From the cell containing the given text, extract its center point as [x, y] coordinate. 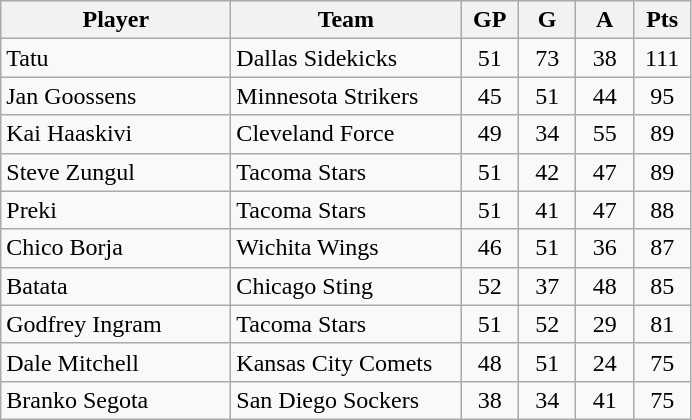
Branko Segota [116, 400]
42 [546, 172]
49 [490, 134]
44 [604, 96]
Kansas City Comets [346, 362]
Chicago Sting [346, 286]
Pts [662, 20]
87 [662, 248]
46 [490, 248]
29 [604, 324]
Team [346, 20]
Wichita Wings [346, 248]
55 [604, 134]
Dale Mitchell [116, 362]
45 [490, 96]
73 [546, 58]
Kai Haaskivi [116, 134]
Minnesota Strikers [346, 96]
111 [662, 58]
Preki [116, 210]
24 [604, 362]
36 [604, 248]
GP [490, 20]
81 [662, 324]
A [604, 20]
Batata [116, 286]
85 [662, 286]
Dallas Sidekicks [346, 58]
Cleveland Force [346, 134]
37 [546, 286]
95 [662, 96]
G [546, 20]
88 [662, 210]
Player [116, 20]
Jan Goossens [116, 96]
Chico Borja [116, 248]
Godfrey Ingram [116, 324]
Tatu [116, 58]
San Diego Sockers [346, 400]
Steve Zungul [116, 172]
